Return (x, y) of the center of cell containing provided text 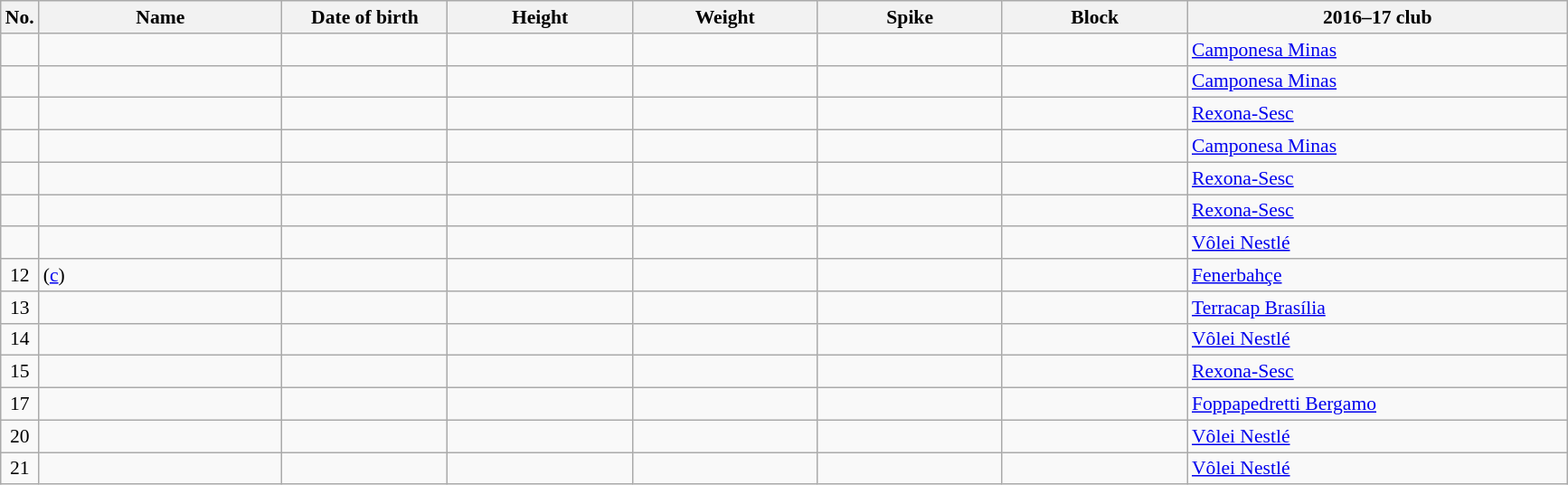
15 (20, 372)
13 (20, 308)
Terracap Brasília (1378, 308)
Height (541, 17)
Date of birth (365, 17)
(c) (161, 275)
Foppapedretti Bergamo (1378, 404)
12 (20, 275)
17 (20, 404)
2016–17 club (1378, 17)
Fenerbahçe (1378, 275)
14 (20, 339)
Block (1094, 17)
21 (20, 469)
Weight (725, 17)
Spike (910, 17)
20 (20, 436)
Name (161, 17)
No. (20, 17)
